Identify which cell holds the provided text, then report its [x, y] central coordinate. 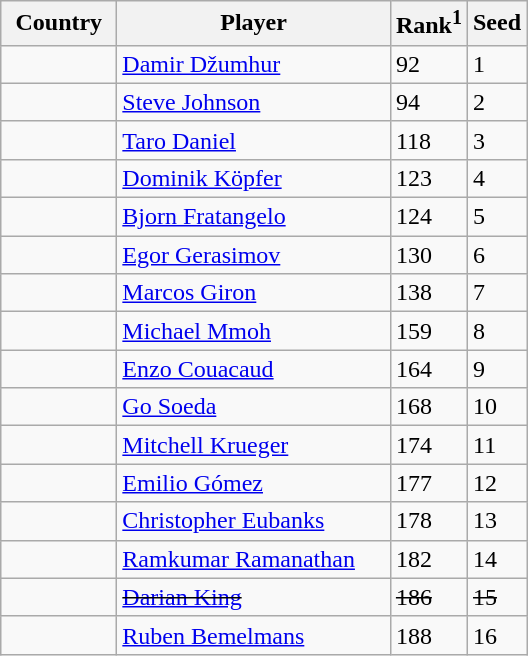
6 [496, 255]
Rank1 [428, 24]
Michael Mmoh [254, 331]
118 [428, 140]
130 [428, 255]
182 [428, 559]
8 [496, 331]
10 [496, 407]
Egor Gerasimov [254, 255]
188 [428, 635]
2 [496, 102]
92 [428, 64]
7 [496, 293]
123 [428, 178]
Marcos Giron [254, 293]
124 [428, 217]
177 [428, 483]
4 [496, 178]
Dominik Köpfer [254, 178]
11 [496, 445]
Ruben Bemelmans [254, 635]
Player [254, 24]
Mitchell Krueger [254, 445]
15 [496, 597]
1 [496, 64]
159 [428, 331]
Darian King [254, 597]
13 [496, 521]
Go Soeda [254, 407]
16 [496, 635]
Bjorn Fratangelo [254, 217]
Christopher Eubanks [254, 521]
178 [428, 521]
Steve Johnson [254, 102]
12 [496, 483]
Seed [496, 24]
174 [428, 445]
94 [428, 102]
5 [496, 217]
Country [59, 24]
138 [428, 293]
164 [428, 369]
Taro Daniel [254, 140]
Ramkumar Ramanathan [254, 559]
186 [428, 597]
14 [496, 559]
168 [428, 407]
3 [496, 140]
9 [496, 369]
Damir Džumhur [254, 64]
Emilio Gómez [254, 483]
Enzo Couacaud [254, 369]
